Output the (X, Y) coordinate of the center of the cell containing the given text.  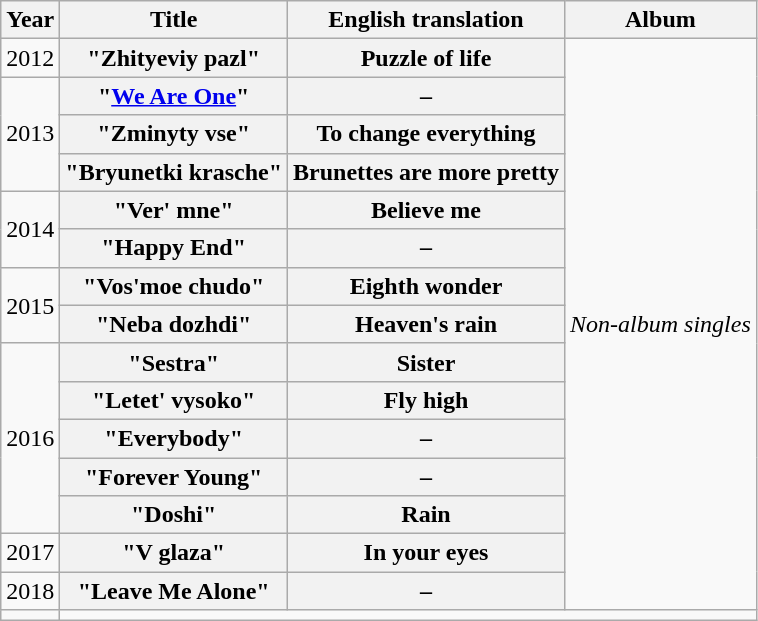
"Bryunetki krasche" (174, 172)
"Zhityeviy pazl" (174, 58)
2018 (30, 591)
"Doshi" (174, 515)
"Forever Young" (174, 477)
2012 (30, 58)
2017 (30, 553)
Believe me (426, 210)
Rain (426, 515)
To change everything (426, 134)
Sister (426, 362)
"Letet' vysoko" (174, 400)
"V glaza" (174, 553)
In your eyes (426, 553)
Puzzle of life (426, 58)
"Happy End" (174, 248)
2014 (30, 229)
Non-album singles (661, 324)
"Everybody" (174, 438)
Fly high (426, 400)
2013 (30, 134)
2016 (30, 438)
"Leave Me Alone" (174, 591)
"Sestra" (174, 362)
Album (661, 20)
"Neba dozhdi" (174, 324)
Heaven's rain (426, 324)
Eighth wonder (426, 286)
Year (30, 20)
Title (174, 20)
Brunettes are more pretty (426, 172)
English translation (426, 20)
"Zminyty vse" (174, 134)
"Vos'moe chudo" (174, 286)
2015 (30, 305)
"Ver' mne" (174, 210)
"We Are One" (174, 96)
